Search for the cell housing the specified text and yield its [x, y] center coordinate. 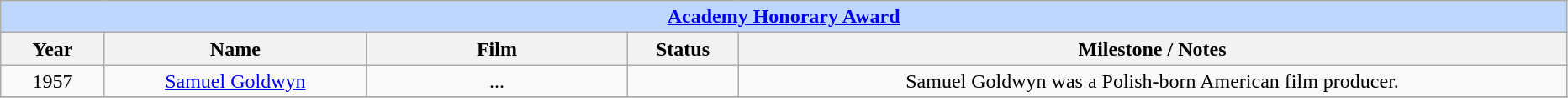
Status [683, 49]
Name [235, 49]
Year [53, 49]
Milestone / Notes [1153, 49]
... [496, 81]
Samuel Goldwyn [235, 81]
1957 [53, 81]
Samuel Goldwyn was a Polish-born American film producer. [1153, 81]
Academy Honorary Award [784, 17]
Film [496, 49]
